Detect which cell encompasses the target text, then output its [X, Y] center coordinate. 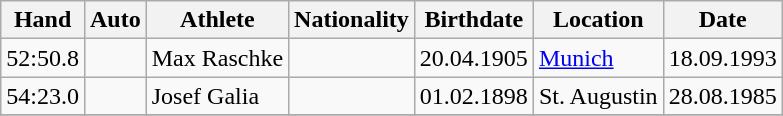
Auto [115, 20]
Max Raschke [217, 58]
Birthdate [474, 20]
Josef Galia [217, 96]
Athlete [217, 20]
52:50.8 [43, 58]
Nationality [352, 20]
01.02.1898 [474, 96]
20.04.1905 [474, 58]
Munich [598, 58]
54:23.0 [43, 96]
St. Augustin [598, 96]
18.09.1993 [722, 58]
Location [598, 20]
Hand [43, 20]
Date [722, 20]
28.08.1985 [722, 96]
